Find where the given text appears and provide that cell's center as [X, Y] coordinate. 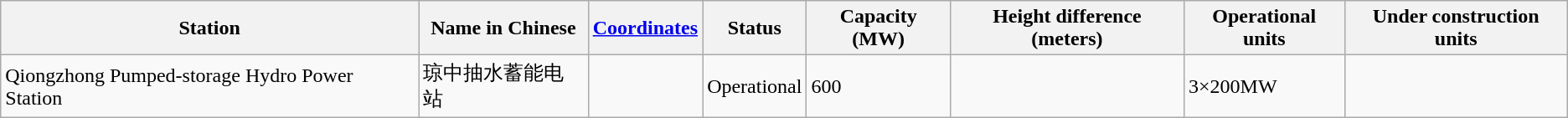
Station [209, 28]
Under construction units [1456, 28]
琼中抽水蓄能电站 [504, 86]
600 [878, 86]
Operational units [1265, 28]
Height difference (meters) [1067, 28]
Capacity (MW) [878, 28]
Name in Chinese [504, 28]
Status [755, 28]
Coordinates [645, 28]
3×200MW [1265, 86]
Operational [755, 86]
Qiongzhong Pumped-storage Hydro Power Station [209, 86]
